Output the (X, Y) coordinate of the center of the cell containing the given text.  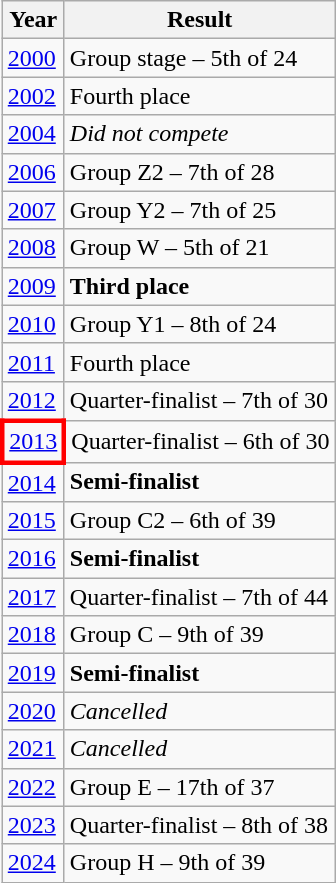
2012 (33, 401)
2006 (33, 172)
Group Y1 – 8th of 24 (200, 324)
Group Y2 – 7th of 25 (200, 210)
Quarter-finalist – 7th of 44 (200, 597)
Group C2 – 6th of 39 (200, 521)
2014 (33, 482)
2011 (33, 362)
2007 (33, 210)
Quarter-finalist – 7th of 30 (200, 401)
2008 (33, 248)
Third place (200, 286)
2009 (33, 286)
Group C – 9th of 39 (200, 635)
2022 (33, 787)
2010 (33, 324)
Group W – 5th of 21 (200, 248)
2013 (33, 442)
2020 (33, 711)
Year (33, 20)
2018 (33, 635)
2004 (33, 134)
2023 (33, 825)
2021 (33, 749)
Group H – 9th of 39 (200, 863)
Did not compete (200, 134)
Quarter-finalist – 8th of 38 (200, 825)
2016 (33, 559)
2002 (33, 96)
Group stage – 5th of 24 (200, 58)
2024 (33, 863)
Quarter-finalist – 6th of 30 (200, 442)
2000 (33, 58)
2015 (33, 521)
Result (200, 20)
Group Z2 – 7th of 28 (200, 172)
2019 (33, 673)
2017 (33, 597)
Group E – 17th of 37 (200, 787)
